Search for the cell housing the specified text and yield its [X, Y] center coordinate. 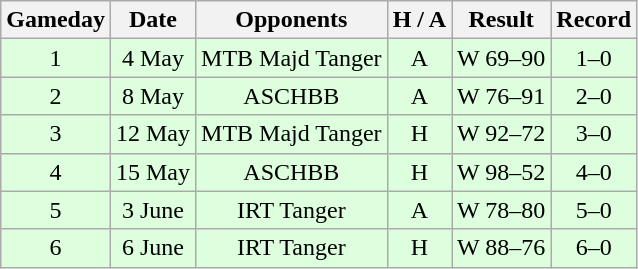
Result [502, 20]
2–0 [594, 96]
6 June [152, 248]
Record [594, 20]
3 [56, 134]
3 June [152, 210]
Date [152, 20]
W 76–91 [502, 96]
8 May [152, 96]
6 [56, 248]
15 May [152, 172]
2 [56, 96]
3–0 [594, 134]
1–0 [594, 58]
4 [56, 172]
5 [56, 210]
4 May [152, 58]
6–0 [594, 248]
W 88–76 [502, 248]
5–0 [594, 210]
H / A [419, 20]
12 May [152, 134]
Gameday [56, 20]
1 [56, 58]
4–0 [594, 172]
W 98–52 [502, 172]
W 78–80 [502, 210]
W 92–72 [502, 134]
Opponents [292, 20]
W 69–90 [502, 58]
